Return the (X, Y) coordinate for the center point of the cell that contains the specified text.  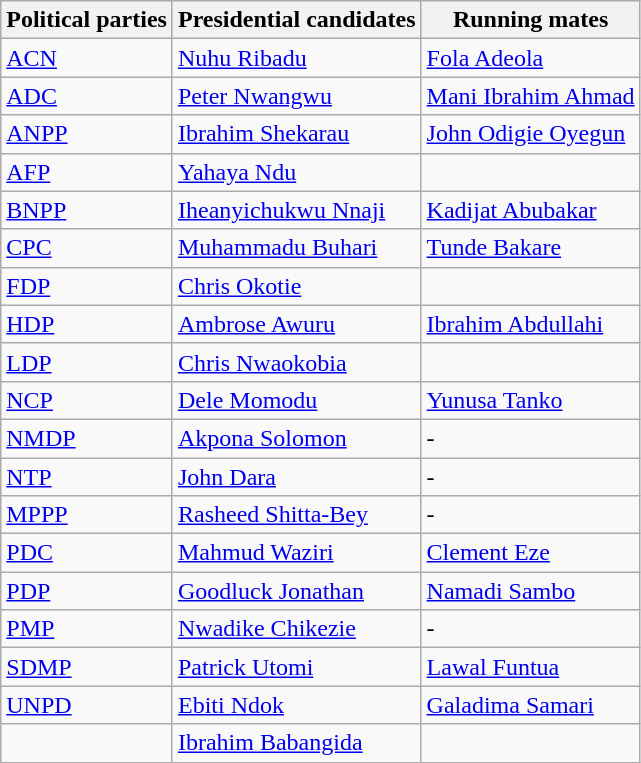
Political parties (87, 20)
LDP (87, 362)
Nwadike Chikezie (296, 629)
Clement Eze (530, 553)
Akpona Solomon (296, 438)
Kadijat Abubakar (530, 210)
NMDP (87, 438)
Muhammadu Buhari (296, 248)
Chris Nwaokobia (296, 362)
Dele Momodu (296, 400)
Ibrahim Babangida (296, 743)
Mahmud Waziri (296, 553)
John Dara (296, 477)
FDP (87, 286)
Ebiti Ndok (296, 705)
John Odigie Oyegun (530, 134)
CPC (87, 248)
Ibrahim Abdullahi (530, 324)
Yunusa Tanko (530, 400)
Chris Okotie (296, 286)
Namadi Sambo (530, 591)
UNPD (87, 705)
Presidential candidates (296, 20)
Iheanyichukwu Nnaji (296, 210)
PDC (87, 553)
Running mates (530, 20)
Rasheed Shitta-Bey (296, 515)
Nuhu Ribadu (296, 58)
SDMP (87, 667)
ADC (87, 96)
BNPP (87, 210)
Ambrose Awuru (296, 324)
Goodluck Jonathan (296, 591)
Peter Nwangwu (296, 96)
Fola Adeola (530, 58)
PDP (87, 591)
Yahaya Ndu (296, 172)
Lawal Funtua (530, 667)
Ibrahim Shekarau (296, 134)
HDP (87, 324)
Tunde Bakare (530, 248)
Galadima Samari (530, 705)
ACN (87, 58)
PMP (87, 629)
AFP (87, 172)
NCP (87, 400)
NTP (87, 477)
ANPP (87, 134)
MPPP (87, 515)
Patrick Utomi (296, 667)
Mani Ibrahim Ahmad (530, 96)
